Locate the cell with the specified text and output its (x, y) center coordinate. 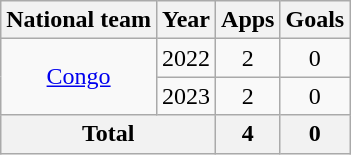
2022 (186, 58)
Total (108, 134)
4 (248, 134)
Apps (248, 20)
Year (186, 20)
2023 (186, 96)
National team (79, 20)
Goals (315, 20)
Congo (79, 77)
